Identify which cell holds the provided text, then report its [X, Y] central coordinate. 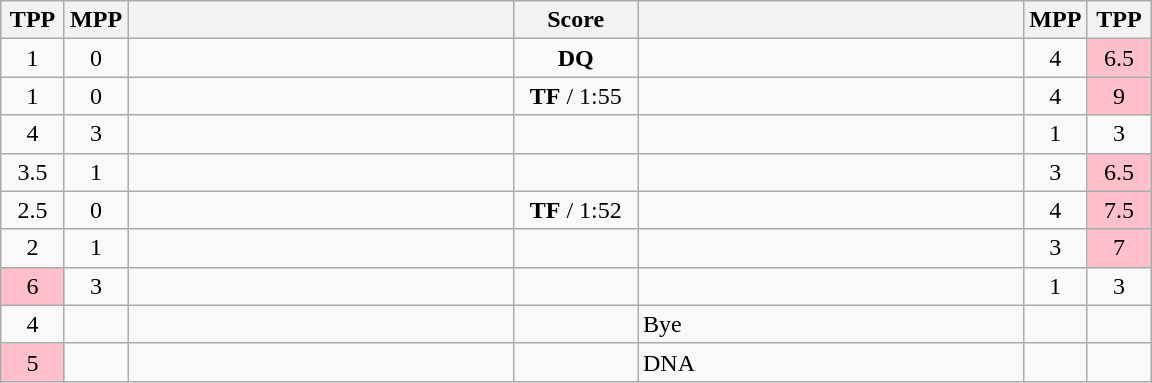
3.5 [33, 172]
2 [33, 248]
Bye [831, 324]
6 [33, 286]
TF / 1:55 [576, 96]
5 [33, 362]
7 [1119, 248]
DQ [576, 58]
7.5 [1119, 210]
2.5 [33, 210]
TF / 1:52 [576, 210]
DNA [831, 362]
9 [1119, 96]
Score [576, 20]
